Return (x, y) of the center of cell containing provided text 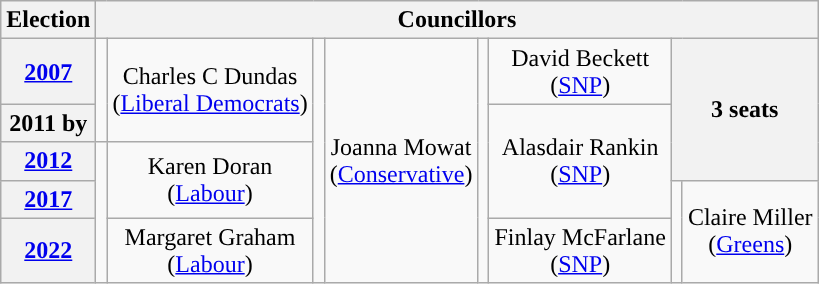
2012 (48, 161)
Karen Doran(Labour) (210, 180)
Claire Miller(Greens) (750, 232)
Election (48, 20)
2017 (48, 199)
Charles C Dundas(Liberal Democrats) (210, 90)
Joanna Mowat(Conservative) (401, 161)
2022 (48, 250)
2011 by (48, 123)
Margaret Graham(Labour) (210, 250)
Alasdair Rankin(SNP) (580, 161)
3 seats (744, 110)
Councillors (457, 20)
Finlay McFarlane(SNP) (580, 250)
2007 (48, 72)
David Beckett(SNP) (580, 72)
